Return the [X, Y] coordinate for the center point of the cell that contains the specified text.  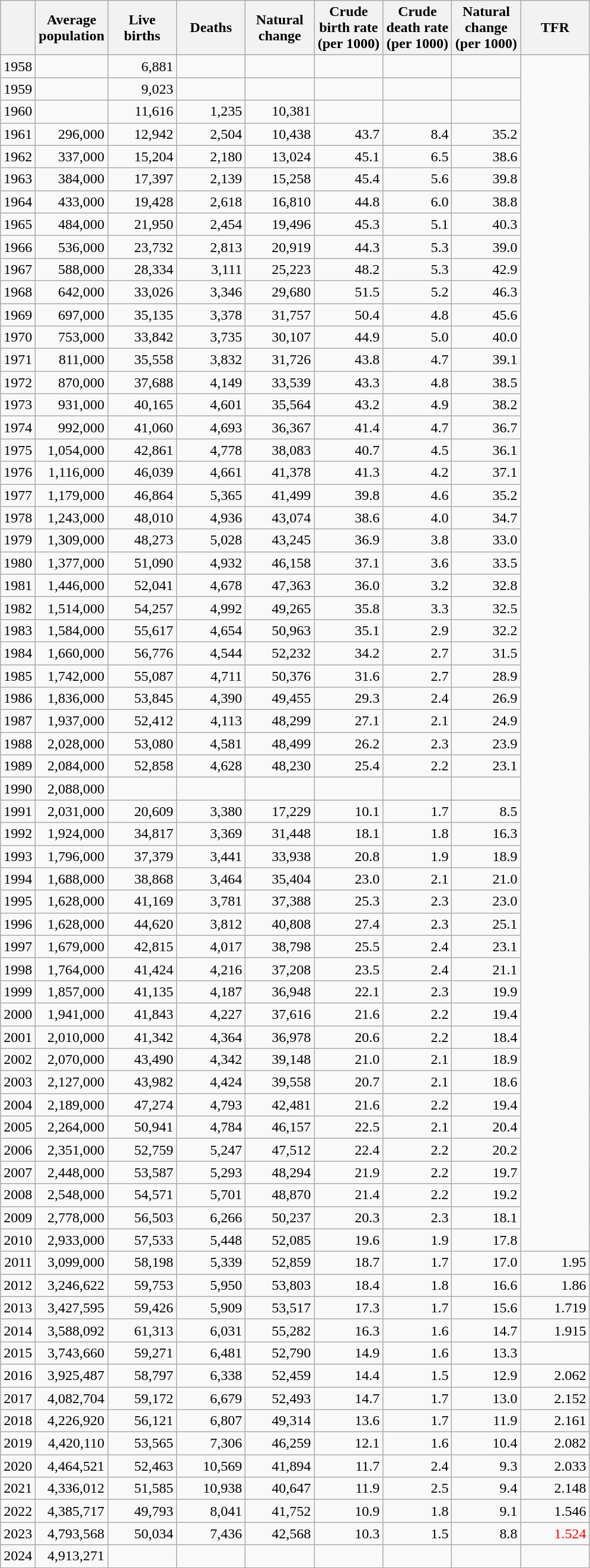
19,496 [280, 224]
55,087 [142, 675]
18.6 [486, 1082]
2017 [18, 1398]
6,481 [211, 1353]
53,845 [142, 699]
2,448,000 [72, 1172]
3.6 [417, 563]
TFR [555, 28]
37,388 [280, 901]
41.3 [349, 473]
41,378 [280, 473]
58,198 [142, 1263]
3,464 [211, 879]
41,342 [142, 1037]
1978 [18, 518]
4,784 [211, 1127]
46,157 [280, 1127]
43.3 [349, 383]
Average population [72, 28]
35,558 [142, 360]
32.5 [486, 608]
4,693 [211, 428]
34.2 [349, 653]
1,243,000 [72, 518]
44.3 [349, 247]
6,266 [211, 1218]
34.7 [486, 518]
3,743,660 [72, 1353]
40,647 [280, 1489]
21.1 [486, 969]
52,493 [280, 1398]
41,843 [142, 1014]
2.5 [417, 1489]
10.1 [349, 811]
46,864 [142, 495]
2.082 [555, 1443]
53,587 [142, 1172]
1972 [18, 383]
2001 [18, 1037]
50.4 [349, 315]
36,978 [280, 1037]
20.2 [486, 1150]
46,259 [280, 1443]
3,588,092 [72, 1330]
1968 [18, 292]
36.1 [486, 450]
40.7 [349, 450]
22.5 [349, 1127]
4,913,271 [72, 1556]
4,628 [211, 766]
17.0 [486, 1263]
4,385,717 [72, 1511]
10.9 [349, 1511]
42,481 [280, 1105]
4.6 [417, 495]
2016 [18, 1375]
19.7 [486, 1172]
2,189,000 [72, 1105]
2002 [18, 1060]
2014 [18, 1330]
4,793 [211, 1105]
15.6 [486, 1308]
588,000 [72, 269]
12.9 [486, 1375]
3,735 [211, 337]
43,245 [280, 540]
19,428 [142, 202]
2.152 [555, 1398]
1985 [18, 675]
43.8 [349, 360]
48,010 [142, 518]
19.9 [486, 992]
1970 [18, 337]
5.1 [417, 224]
4,342 [211, 1060]
1,446,000 [72, 585]
4,661 [211, 473]
2.062 [555, 1375]
52,859 [280, 1263]
Deaths [211, 28]
58,797 [142, 1375]
1,514,000 [72, 608]
3,346 [211, 292]
1,179,000 [72, 495]
433,000 [72, 202]
37,208 [280, 969]
2018 [18, 1421]
41,499 [280, 495]
6,881 [142, 66]
41.4 [349, 428]
55,617 [142, 630]
41,060 [142, 428]
38.2 [486, 405]
2.033 [555, 1466]
2,127,000 [72, 1082]
4,793,568 [72, 1534]
56,121 [142, 1421]
2,180 [211, 157]
25.3 [349, 901]
13.6 [349, 1421]
38,798 [280, 946]
46,039 [142, 473]
48,273 [142, 540]
811,000 [72, 360]
20.4 [486, 1127]
56,503 [142, 1218]
Crude death rate (per 1000) [417, 28]
1,857,000 [72, 992]
4,149 [211, 383]
11,616 [142, 111]
1980 [18, 563]
2022 [18, 1511]
9.4 [486, 1489]
1958 [18, 66]
52,041 [142, 585]
1,679,000 [72, 946]
46,158 [280, 563]
35.1 [349, 630]
40.3 [486, 224]
3,925,487 [72, 1375]
Natural change (per 1000) [486, 28]
3.3 [417, 608]
53,080 [142, 744]
10,381 [280, 111]
2008 [18, 1195]
4,113 [211, 721]
2020 [18, 1466]
25.4 [349, 766]
1967 [18, 269]
6,338 [211, 1375]
1986 [18, 699]
1,941,000 [72, 1014]
25.1 [486, 924]
24.9 [486, 721]
6.0 [417, 202]
3,111 [211, 269]
9.3 [486, 1466]
4.2 [417, 473]
48,870 [280, 1195]
44.8 [349, 202]
2,933,000 [72, 1240]
296,000 [72, 134]
3,427,595 [72, 1308]
4,711 [211, 675]
4.9 [417, 405]
11.7 [349, 1466]
27.4 [349, 924]
20.7 [349, 1082]
52,459 [280, 1375]
26.2 [349, 744]
1994 [18, 879]
1992 [18, 834]
1964 [18, 202]
38.5 [486, 383]
52,463 [142, 1466]
59,172 [142, 1398]
1989 [18, 766]
8,041 [211, 1511]
13.3 [486, 1353]
20.8 [349, 856]
19.6 [349, 1240]
3,380 [211, 811]
52,790 [280, 1353]
41,169 [142, 901]
1981 [18, 585]
2009 [18, 1218]
4,992 [211, 608]
17,397 [142, 179]
5,909 [211, 1308]
5,339 [211, 1263]
2003 [18, 1082]
35,135 [142, 315]
14.9 [349, 1353]
35,404 [280, 879]
2010 [18, 1240]
46.3 [486, 292]
35.8 [349, 608]
51,090 [142, 563]
2,031,000 [72, 811]
384,000 [72, 179]
40,165 [142, 405]
3,812 [211, 924]
49,455 [280, 699]
337,000 [72, 157]
2004 [18, 1105]
37,688 [142, 383]
1,235 [211, 111]
1996 [18, 924]
13.0 [486, 1398]
1974 [18, 428]
39,558 [280, 1082]
31.6 [349, 675]
2,139 [211, 179]
2,088,000 [72, 789]
6,807 [211, 1421]
2,618 [211, 202]
20,609 [142, 811]
1973 [18, 405]
37,616 [280, 1014]
870,000 [72, 383]
59,753 [142, 1285]
45.4 [349, 179]
5.2 [417, 292]
1,309,000 [72, 540]
53,517 [280, 1308]
4,420,110 [72, 1443]
3.8 [417, 540]
1,764,000 [72, 969]
52,085 [280, 1240]
2013 [18, 1308]
1,584,000 [72, 630]
59,271 [142, 1353]
1966 [18, 247]
43.2 [349, 405]
4,544 [211, 653]
49,314 [280, 1421]
Natural change [280, 28]
57,533 [142, 1240]
5,448 [211, 1240]
48,499 [280, 744]
5,293 [211, 1172]
5,701 [211, 1195]
15,258 [280, 179]
1,836,000 [72, 699]
4,778 [211, 450]
27.1 [349, 721]
4,216 [211, 969]
39,148 [280, 1060]
25.5 [349, 946]
4,932 [211, 563]
1962 [18, 157]
26.9 [486, 699]
1969 [18, 315]
37,379 [142, 856]
21.4 [349, 1195]
536,000 [72, 247]
2.148 [555, 1489]
4.0 [417, 518]
2.161 [555, 1421]
32.8 [486, 585]
4,654 [211, 630]
16.6 [486, 1285]
2006 [18, 1150]
4,464,521 [72, 1466]
54,257 [142, 608]
484,000 [72, 224]
10,438 [280, 134]
3,369 [211, 834]
8.5 [486, 811]
29.3 [349, 699]
2,778,000 [72, 1218]
1984 [18, 653]
55,282 [280, 1330]
992,000 [72, 428]
21.9 [349, 1172]
51,585 [142, 1489]
1,924,000 [72, 834]
2,010,000 [72, 1037]
32.2 [486, 630]
2,264,000 [72, 1127]
4,226,920 [72, 1421]
4,227 [211, 1014]
10.4 [486, 1443]
1.915 [555, 1330]
43,490 [142, 1060]
50,963 [280, 630]
1,937,000 [72, 721]
1993 [18, 856]
5,028 [211, 540]
33.0 [486, 540]
2000 [18, 1014]
2,028,000 [72, 744]
41,135 [142, 992]
40,808 [280, 924]
33.5 [486, 563]
2015 [18, 1353]
50,941 [142, 1127]
9.1 [486, 1511]
45.3 [349, 224]
54,571 [142, 1195]
30,107 [280, 337]
2012 [18, 1285]
36.0 [349, 585]
2023 [18, 1534]
33,539 [280, 383]
4.5 [417, 450]
53,565 [142, 1443]
697,000 [72, 315]
38,868 [142, 879]
642,000 [72, 292]
1990 [18, 789]
5.0 [417, 337]
35,564 [280, 405]
1961 [18, 134]
19.2 [486, 1195]
31,726 [280, 360]
4,581 [211, 744]
31.5 [486, 653]
2021 [18, 1489]
50,034 [142, 1534]
4,936 [211, 518]
33,842 [142, 337]
3.2 [417, 585]
3,099,000 [72, 1263]
1,742,000 [72, 675]
4,336,012 [72, 1489]
43.7 [349, 134]
41,894 [280, 1466]
753,000 [72, 337]
4,390 [211, 699]
8.4 [417, 134]
1998 [18, 969]
23,732 [142, 247]
22.1 [349, 992]
15,204 [142, 157]
10,569 [211, 1466]
43,074 [280, 518]
53,803 [280, 1285]
16,810 [280, 202]
Crude birth rate (per 1000) [349, 28]
1975 [18, 450]
45.1 [349, 157]
13,024 [280, 157]
49,265 [280, 608]
25,223 [280, 269]
20,919 [280, 247]
41,752 [280, 1511]
2,454 [211, 224]
7,306 [211, 1443]
Live births [142, 28]
1976 [18, 473]
4,678 [211, 585]
33,026 [142, 292]
3,378 [211, 315]
9,023 [142, 89]
5.6 [417, 179]
1983 [18, 630]
50,237 [280, 1218]
23.9 [486, 744]
38,083 [280, 450]
45.6 [486, 315]
47,363 [280, 585]
18.7 [349, 1263]
6,679 [211, 1398]
14.4 [349, 1375]
4,082,704 [72, 1398]
56,776 [142, 653]
51.5 [349, 292]
6.5 [417, 157]
48,230 [280, 766]
2,351,000 [72, 1150]
2,813 [211, 247]
38.8 [486, 202]
4,424 [211, 1082]
22.4 [349, 1150]
1977 [18, 495]
20.6 [349, 1037]
12,942 [142, 134]
23.5 [349, 969]
31,448 [280, 834]
40.0 [486, 337]
33,938 [280, 856]
2011 [18, 1263]
47,512 [280, 1150]
2,548,000 [72, 1195]
6,031 [211, 1330]
52,759 [142, 1150]
39.1 [486, 360]
3,441 [211, 856]
61,313 [142, 1330]
2019 [18, 1443]
2,504 [211, 134]
36,948 [280, 992]
1,796,000 [72, 856]
7,436 [211, 1534]
1,054,000 [72, 450]
2024 [18, 1556]
1988 [18, 744]
1,688,000 [72, 879]
47,274 [142, 1105]
1.524 [555, 1534]
4,187 [211, 992]
1982 [18, 608]
43,982 [142, 1082]
42,861 [142, 450]
52,858 [142, 766]
2.9 [417, 630]
1997 [18, 946]
36.9 [349, 540]
8.8 [486, 1534]
4,364 [211, 1037]
931,000 [72, 405]
5,365 [211, 495]
2007 [18, 1172]
42.9 [486, 269]
4,017 [211, 946]
1971 [18, 360]
44,620 [142, 924]
1960 [18, 111]
1965 [18, 224]
50,376 [280, 675]
5,950 [211, 1285]
36.7 [486, 428]
34,817 [142, 834]
36,367 [280, 428]
1,660,000 [72, 653]
1959 [18, 89]
29,680 [280, 292]
12.1 [349, 1443]
59,426 [142, 1308]
1.86 [555, 1285]
48,294 [280, 1172]
3,781 [211, 901]
31,757 [280, 315]
17.8 [486, 1240]
3,246,622 [72, 1285]
48.2 [349, 269]
41,424 [142, 969]
39.0 [486, 247]
17.3 [349, 1308]
21,950 [142, 224]
2005 [18, 1127]
4,601 [211, 405]
2,070,000 [72, 1060]
1,116,000 [72, 473]
1991 [18, 811]
2,084,000 [72, 766]
1987 [18, 721]
3,832 [211, 360]
52,412 [142, 721]
1979 [18, 540]
5,247 [211, 1150]
28,334 [142, 269]
1963 [18, 179]
1.546 [555, 1511]
10.3 [349, 1534]
1.95 [555, 1263]
1999 [18, 992]
1995 [18, 901]
28.9 [486, 675]
42,815 [142, 946]
48,299 [280, 721]
1,377,000 [72, 563]
42,568 [280, 1534]
49,793 [142, 1511]
1.719 [555, 1308]
10,938 [211, 1489]
44.9 [349, 337]
17,229 [280, 811]
52,232 [280, 653]
20.3 [349, 1218]
